Output the [x, y] coordinate of the center of the cell containing the given text.  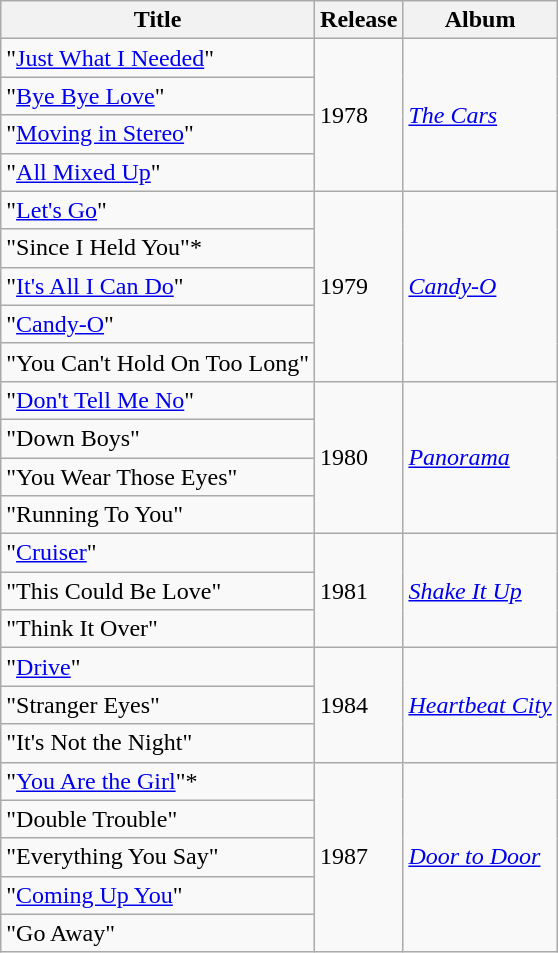
Shake It Up [480, 591]
1979 [359, 286]
Release [359, 20]
1987 [359, 857]
"Since I Held You"* [158, 248]
"You Are the Girl"* [158, 781]
"Drive" [158, 667]
"Everything You Say" [158, 857]
"Double Trouble" [158, 819]
1980 [359, 457]
"Don't Tell Me No" [158, 400]
"Let's Go" [158, 210]
"Moving in Stereo" [158, 134]
"Go Away" [158, 933]
"Candy-O" [158, 324]
"You Can't Hold On Too Long" [158, 362]
1981 [359, 591]
"Stranger Eyes" [158, 705]
The Cars [480, 115]
Door to Door [480, 857]
"Coming Up You" [158, 895]
Heartbeat City [480, 705]
"It's All I Can Do" [158, 286]
"Cruiser" [158, 553]
"This Could Be Love" [158, 591]
Candy-O [480, 286]
"Bye Bye Love" [158, 96]
Title [158, 20]
"Running To You" [158, 515]
1978 [359, 115]
"Think It Over" [158, 629]
"You Wear Those Eyes" [158, 477]
"Down Boys" [158, 438]
Album [480, 20]
"Just What I Needed" [158, 58]
Panorama [480, 457]
1984 [359, 705]
"It's Not the Night" [158, 743]
"All Mixed Up" [158, 172]
